From the cell containing the given text, extract its center point as (x, y) coordinate. 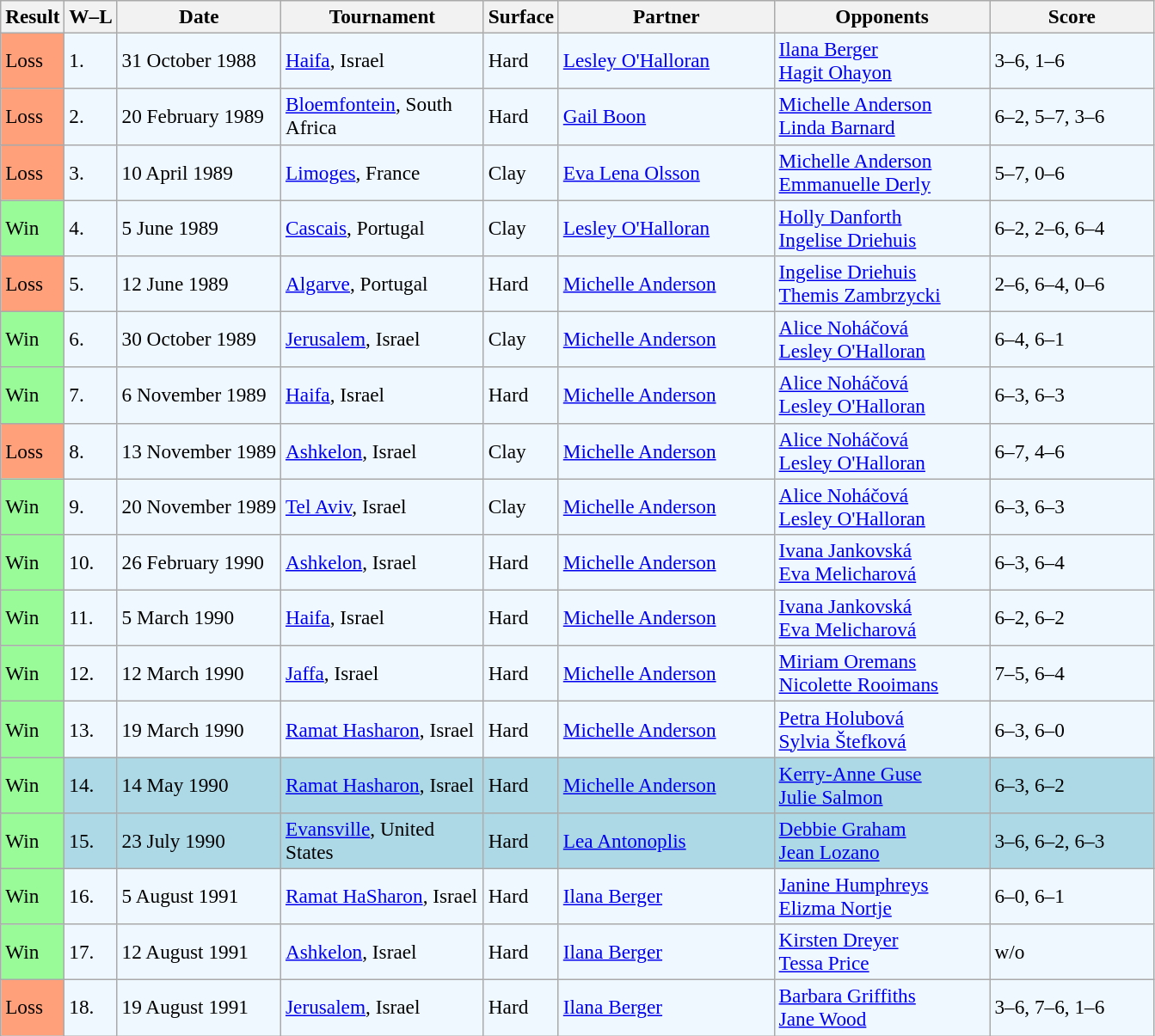
7. (91, 395)
18. (91, 1008)
6. (91, 339)
3–6, 1–6 (1072, 60)
Score (1072, 16)
3–6, 6–2, 6–3 (1072, 841)
Algarve, Portugal (383, 284)
Tel Aviv, Israel (383, 506)
6–3, 6–0 (1072, 729)
6 November 1989 (199, 395)
10. (91, 562)
Ramat HaSharon, Israel (383, 896)
20 February 1989 (199, 117)
5 March 1990 (199, 617)
Limoges, France (383, 172)
12 August 1991 (199, 953)
Evansville, United States (383, 841)
6–3, 6–2 (1072, 784)
6–2, 2–6, 6–4 (1072, 227)
6–7, 4–6 (1072, 451)
17. (91, 953)
30 October 1989 (199, 339)
5. (91, 284)
19 August 1991 (199, 1008)
5–7, 0–6 (1072, 172)
19 March 1990 (199, 729)
Opponents (882, 16)
Miriam Oremans Nicolette Rooimans (882, 674)
Ilana Berger Hagit Ohayon (882, 60)
Lea Antonoplis (666, 841)
6–3, 6–4 (1072, 562)
W–L (91, 16)
26 February 1990 (199, 562)
6–2, 6–2 (1072, 617)
Kerry-Anne Guse Julie Salmon (882, 784)
9. (91, 506)
1. (91, 60)
13 November 1989 (199, 451)
Janine Humphreys Elizma Nortje (882, 896)
4. (91, 227)
10 April 1989 (199, 172)
Holly Danforth Ingelise Driehuis (882, 227)
Jaffa, Israel (383, 674)
Ingelise Driehuis Themis Zambrzycki (882, 284)
16. (91, 896)
Eva Lena Olsson (666, 172)
12. (91, 674)
12 June 1989 (199, 284)
Michelle Anderson Linda Barnard (882, 117)
Cascais, Portugal (383, 227)
20 November 1989 (199, 506)
3. (91, 172)
Michelle Anderson Emmanuelle Derly (882, 172)
Debbie Graham Jean Lozano (882, 841)
14. (91, 784)
Tournament (383, 16)
Petra Holubová Sylvia Štefková (882, 729)
6–0, 6–1 (1072, 896)
Gail Boon (666, 117)
2. (91, 117)
15. (91, 841)
Partner (666, 16)
11. (91, 617)
14 May 1990 (199, 784)
Kirsten Dreyer Tessa Price (882, 953)
Date (199, 16)
12 March 1990 (199, 674)
5 June 1989 (199, 227)
31 October 1988 (199, 60)
Surface (521, 16)
6–2, 5–7, 3–6 (1072, 117)
Bloemfontein, South Africa (383, 117)
23 July 1990 (199, 841)
13. (91, 729)
8. (91, 451)
6–4, 6–1 (1072, 339)
2–6, 6–4, 0–6 (1072, 284)
3–6, 7–6, 1–6 (1072, 1008)
Barbara Griffiths Jane Wood (882, 1008)
Result (33, 16)
w/o (1072, 953)
7–5, 6–4 (1072, 674)
5 August 1991 (199, 896)
